Capture the cell that displays the provided text and extract its (X, Y) central coordinate. 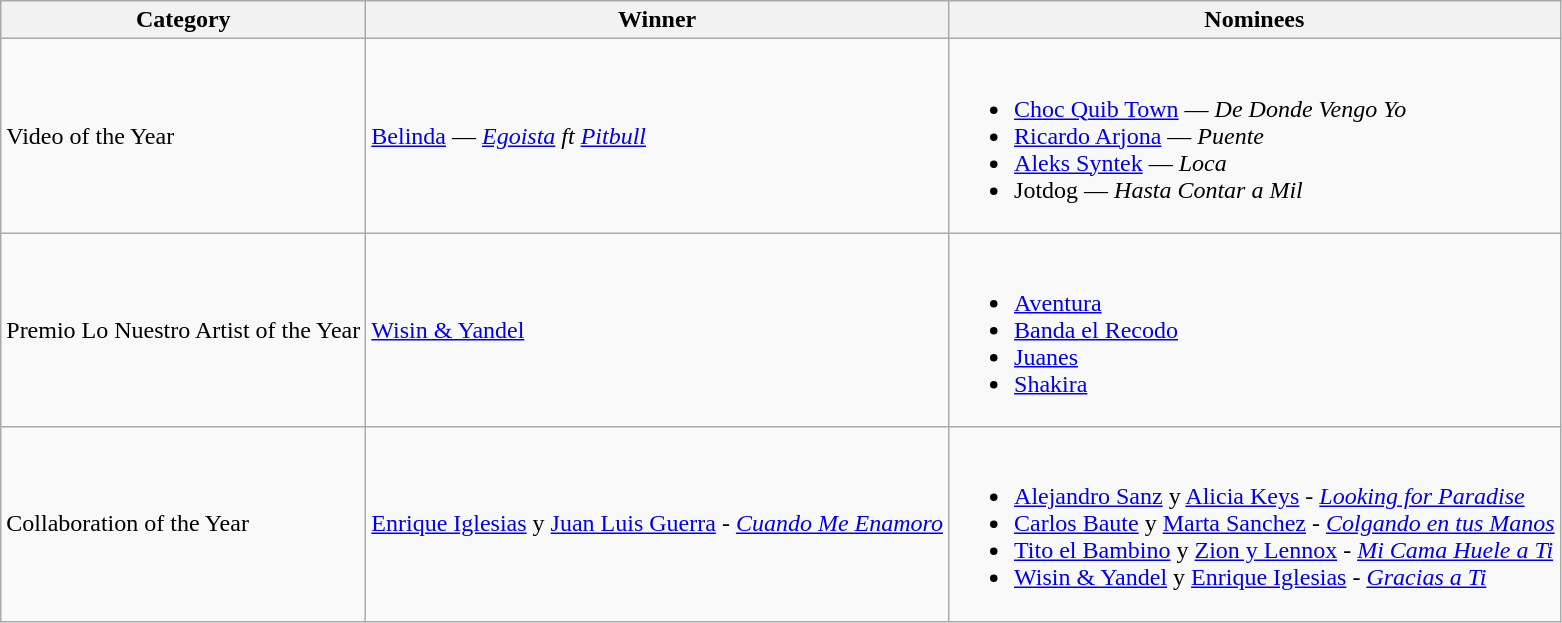
Collaboration of the Year (184, 524)
Belinda — Egoista ft Pitbull (658, 136)
Nominees (1255, 20)
Winner (658, 20)
Enrique Iglesias y Juan Luis Guerra - Cuando Me Enamoro (658, 524)
Category (184, 20)
Wisin & Yandel (658, 330)
Premio Lo Nuestro Artist of the Year (184, 330)
Video of the Year (184, 136)
AventuraBanda el RecodoJuanesShakira (1255, 330)
Choc Quib Town — De Donde Vengo YoRicardo Arjona — PuenteAleks Syntek — LocaJotdog — Hasta Contar a Mil (1255, 136)
